Provide the [x, y] coordinate of the cell's center where the given text is located.  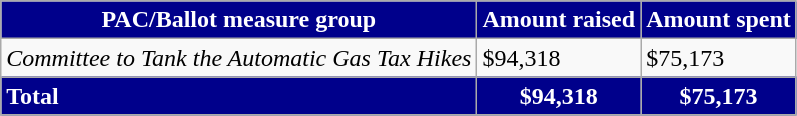
Committee to Tank the Automatic Gas Tax Hikes [239, 58]
Amount spent [719, 20]
PAC/Ballot measure group [239, 20]
Total [239, 96]
Amount raised [559, 20]
